Output the (x, y) coordinate of the center of the cell containing the given text.  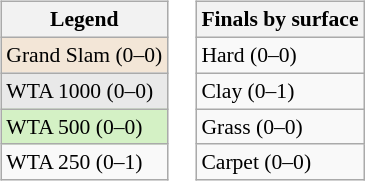
Hard (0–0) (280, 55)
Grass (0–0) (280, 127)
Grand Slam (0–0) (84, 55)
Legend (84, 20)
WTA 500 (0–0) (84, 127)
WTA 250 (0–1) (84, 162)
Carpet (0–0) (280, 162)
Clay (0–1) (280, 91)
Finals by surface (280, 20)
WTA 1000 (0–0) (84, 91)
